Search for the cell housing the specified text and yield its [X, Y] center coordinate. 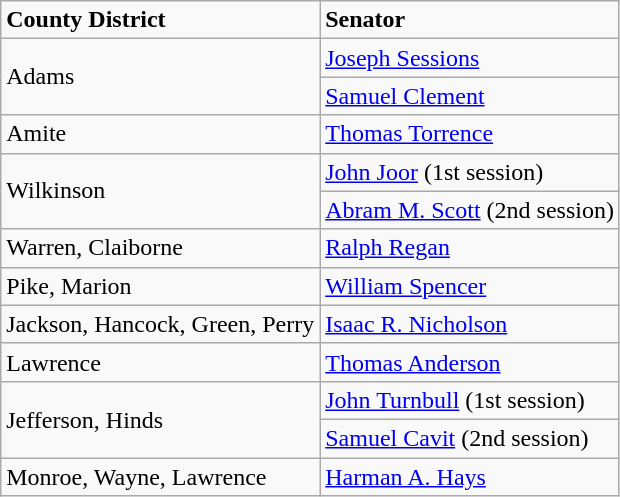
County District [160, 20]
Thomas Torrence [470, 134]
Wilkinson [160, 191]
Amite [160, 134]
William Spencer [470, 286]
Samuel Clement [470, 96]
Jefferson, Hinds [160, 419]
Harman A. Hays [470, 477]
Joseph Sessions [470, 58]
Ralph Regan [470, 248]
Pike, Marion [160, 286]
Warren, Claiborne [160, 248]
John Turnbull (1st session) [470, 400]
Thomas Anderson [470, 362]
Senator [470, 20]
Abram M. Scott (2nd session) [470, 210]
Isaac R. Nicholson [470, 324]
Jackson, Hancock, Green, Perry [160, 324]
Monroe, Wayne, Lawrence [160, 477]
Samuel Cavit (2nd session) [470, 438]
Adams [160, 77]
Lawrence [160, 362]
John Joor (1st session) [470, 172]
